Capture the cell that displays the provided text and extract its (x, y) central coordinate. 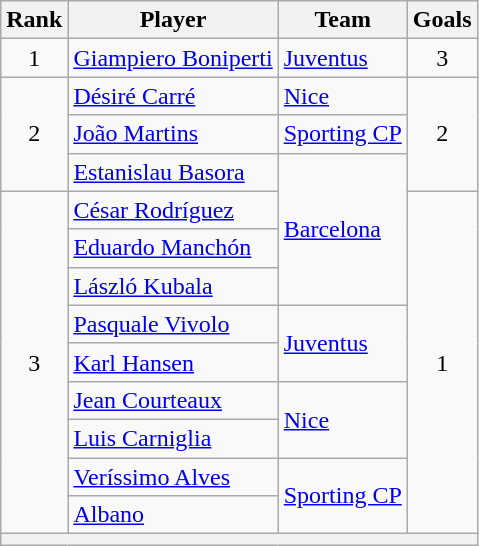
László Kubala (173, 286)
Goals (442, 20)
Eduardo Manchón (173, 248)
João Martins (173, 134)
Luis Carniglia (173, 438)
Pasquale Vivolo (173, 324)
Giampiero Boniperti (173, 58)
Karl Hansen (173, 362)
Désiré Carré (173, 96)
Rank (34, 20)
César Rodríguez (173, 210)
Estanislau Basora (173, 172)
Team (342, 20)
Veríssimo Alves (173, 477)
Barcelona (342, 229)
Jean Courteaux (173, 400)
Albano (173, 515)
Player (173, 20)
